Return (x, y) of the center of cell containing provided text 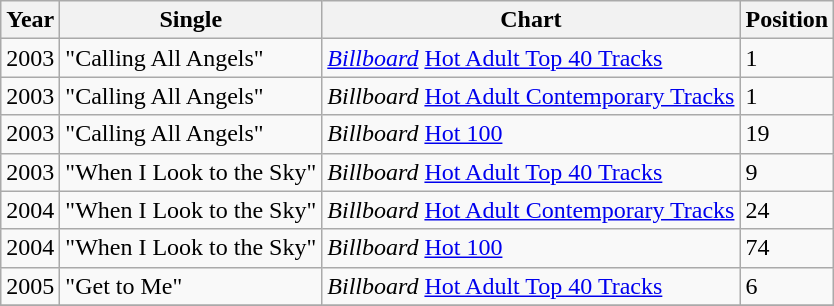
"Get to Me" (191, 286)
24 (787, 210)
Year (30, 20)
19 (787, 134)
Single (191, 20)
2005 (30, 286)
9 (787, 172)
Position (787, 20)
6 (787, 286)
Chart (531, 20)
74 (787, 248)
